From the cell containing the given text, extract its center point as (x, y) coordinate. 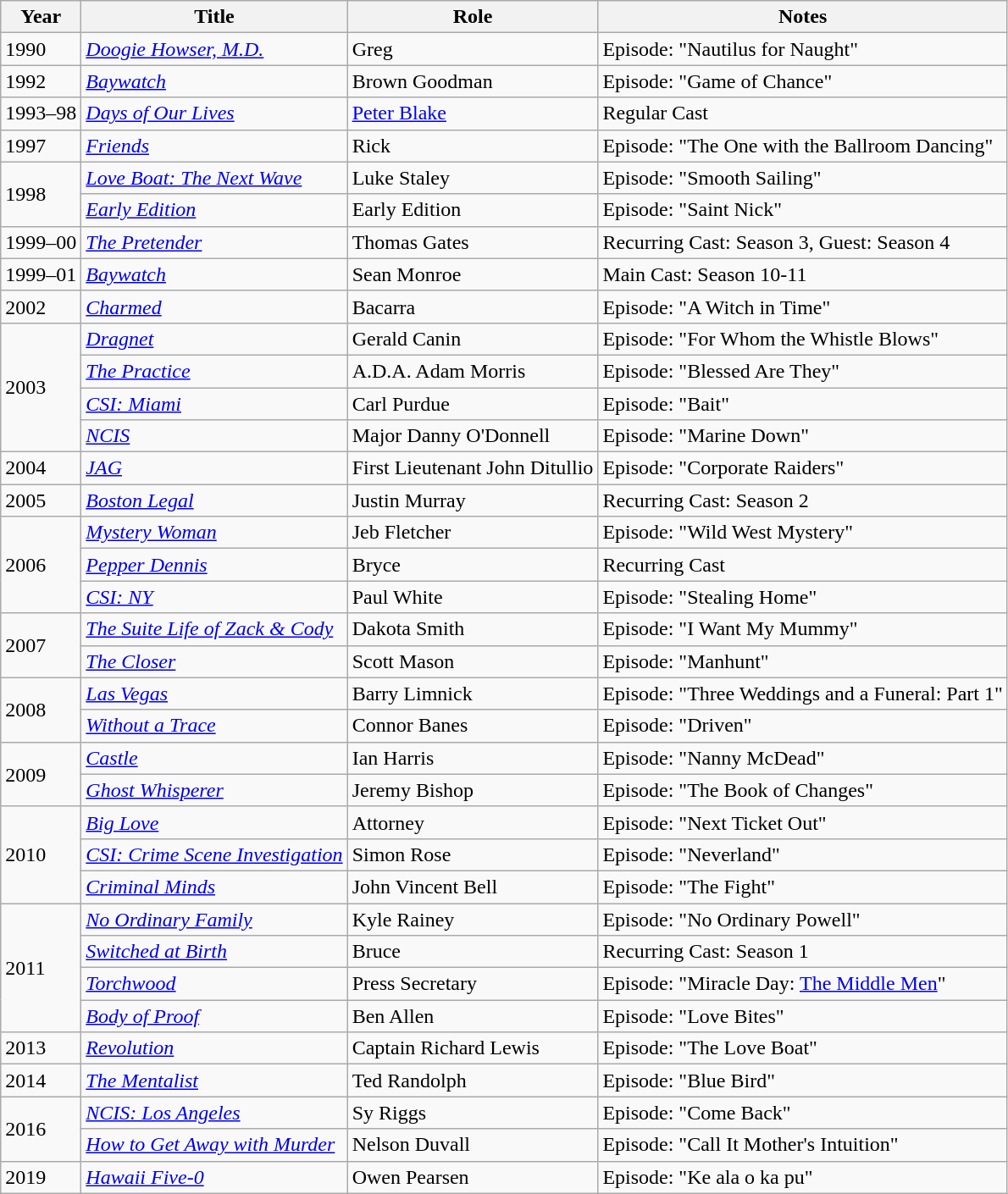
Mystery Woman (214, 533)
2007 (41, 645)
Bruce (473, 952)
Episode: "Bait" (803, 404)
2016 (41, 1129)
Episode: "Driven" (803, 726)
Role (473, 17)
2011 (41, 967)
Without a Trace (214, 726)
Paul White (473, 597)
Ghost Whisperer (214, 790)
NCIS: Los Angeles (214, 1113)
Kyle Rainey (473, 919)
Episode: "Come Back" (803, 1113)
2010 (41, 854)
CSI: Crime Scene Investigation (214, 854)
Episode: "Smooth Sailing" (803, 178)
Episode: "Stealing Home" (803, 597)
Scott Mason (473, 661)
Episode: "Marine Down" (803, 436)
1999–00 (41, 242)
2013 (41, 1048)
Episode: "Nanny McDead" (803, 758)
Press Secretary (473, 984)
Greg (473, 49)
Castle (214, 758)
Las Vegas (214, 694)
Gerald Canin (473, 339)
Owen Pearsen (473, 1177)
Revolution (214, 1048)
Attorney (473, 822)
Episode: "A Witch in Time" (803, 307)
Episode: "Blessed Are They" (803, 371)
Episode: "Next Ticket Out" (803, 822)
Episode: "Call It Mother's Intuition" (803, 1145)
JAG (214, 468)
2005 (41, 500)
Friends (214, 146)
Episode: "For Whom the Whistle Blows" (803, 339)
Recurring Cast: Season 2 (803, 500)
The Pretender (214, 242)
Sean Monroe (473, 274)
2004 (41, 468)
Nelson Duvall (473, 1145)
Rick (473, 146)
2008 (41, 710)
Boston Legal (214, 500)
1990 (41, 49)
Pepper Dennis (214, 565)
Love Boat: The Next Wave (214, 178)
How to Get Away with Murder (214, 1145)
Episode: "No Ordinary Powell" (803, 919)
Recurring Cast: Season 1 (803, 952)
Hawaii Five-0 (214, 1177)
Doogie Howser, M.D. (214, 49)
2006 (41, 565)
Episode: "Three Weddings and a Funeral: Part 1" (803, 694)
CSI: Miami (214, 404)
Charmed (214, 307)
Jeremy Bishop (473, 790)
Big Love (214, 822)
2009 (41, 774)
Episode: "Corporate Raiders" (803, 468)
Episode: "Neverland" (803, 854)
NCIS (214, 436)
Episode: "I Want My Mummy" (803, 629)
Criminal Minds (214, 887)
Episode: "The One with the Ballroom Dancing" (803, 146)
A.D.A. Adam Morris (473, 371)
Episode: "Saint Nick" (803, 210)
Ben Allen (473, 1016)
The Practice (214, 371)
Episode: "Love Bites" (803, 1016)
Days of Our Lives (214, 113)
Bryce (473, 565)
Episode: "The Fight" (803, 887)
Title (214, 17)
Brown Goodman (473, 81)
Recurring Cast (803, 565)
Episode: "Blue Bird" (803, 1081)
1999–01 (41, 274)
Episode: "The Book of Changes" (803, 790)
Sy Riggs (473, 1113)
Luke Staley (473, 178)
Episode: "Game of Chance" (803, 81)
Connor Banes (473, 726)
1997 (41, 146)
1993–98 (41, 113)
Episode: "Ke ala o ka pu" (803, 1177)
Main Cast: Season 10-11 (803, 274)
Episode: "Miracle Day: The Middle Men" (803, 984)
Thomas Gates (473, 242)
Episode: "Manhunt" (803, 661)
Torchwood (214, 984)
No Ordinary Family (214, 919)
1992 (41, 81)
Regular Cast (803, 113)
Dragnet (214, 339)
Notes (803, 17)
The Closer (214, 661)
Major Danny O'Donnell (473, 436)
First Lieutenant John Ditullio (473, 468)
Carl Purdue (473, 404)
Ted Randolph (473, 1081)
2014 (41, 1081)
2003 (41, 387)
Bacarra (473, 307)
2019 (41, 1177)
Body of Proof (214, 1016)
Barry Limnick (473, 694)
Dakota Smith (473, 629)
The Suite Life of Zack & Cody (214, 629)
Episode: "Wild West Mystery" (803, 533)
Switched at Birth (214, 952)
CSI: NY (214, 597)
1998 (41, 194)
Captain Richard Lewis (473, 1048)
Justin Murray (473, 500)
Peter Blake (473, 113)
Episode: "Nautilus for Naught" (803, 49)
Year (41, 17)
2002 (41, 307)
Ian Harris (473, 758)
Recurring Cast: Season 3, Guest: Season 4 (803, 242)
Episode: "The Love Boat" (803, 1048)
John Vincent Bell (473, 887)
Simon Rose (473, 854)
Jeb Fletcher (473, 533)
The Mentalist (214, 1081)
